Search for the cell housing the specified text and yield its (X, Y) center coordinate. 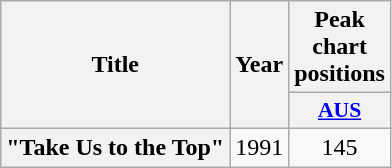
1991 (260, 147)
"Take Us to the Top" (116, 147)
AUS (340, 111)
Title (116, 65)
145 (340, 147)
Year (260, 65)
Peak chart positions (340, 47)
